Identify which cell holds the provided text, then report its [x, y] central coordinate. 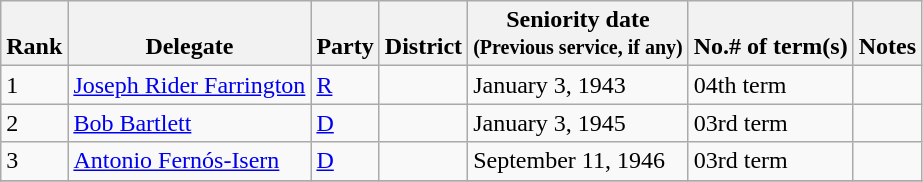
January 3, 1943 [578, 85]
Notes [887, 34]
3 [34, 161]
Party [345, 34]
1 [34, 85]
04th term [770, 85]
Antonio Fernós-Isern [190, 161]
September 11, 1946 [578, 161]
R [345, 85]
District [423, 34]
No.# of term(s) [770, 34]
Joseph Rider Farrington [190, 85]
January 3, 1945 [578, 123]
2 [34, 123]
Bob Bartlett [190, 123]
Delegate [190, 34]
Seniority date(Previous service, if any) [578, 34]
Rank [34, 34]
